Return (x, y) of the center of cell containing provided text 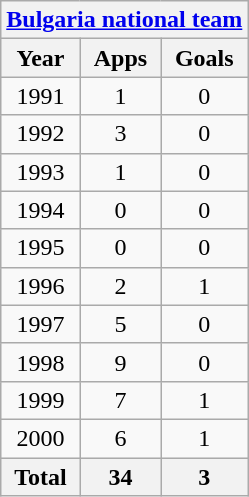
Year (40, 58)
1992 (40, 134)
6 (120, 438)
Apps (120, 58)
Bulgaria national team (124, 20)
9 (120, 362)
1991 (40, 96)
1997 (40, 324)
34 (120, 477)
Goals (204, 58)
1996 (40, 286)
5 (120, 324)
7 (120, 400)
1999 (40, 400)
2 (120, 286)
1994 (40, 210)
1998 (40, 362)
2000 (40, 438)
1995 (40, 248)
1993 (40, 172)
Total (40, 477)
